Provide the [x, y] coordinate of the cell's center where the given text is located.  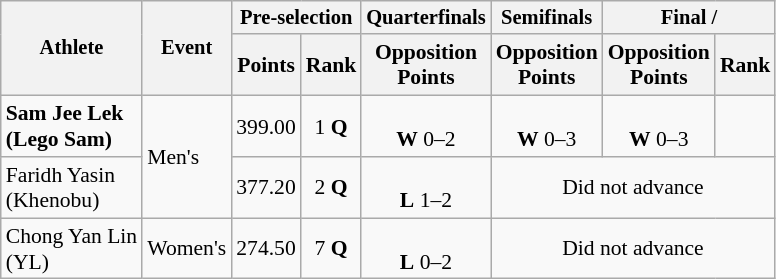
Points [266, 66]
L 1–2 [426, 188]
Pre-selection [296, 18]
Quarterfinals [426, 18]
Final / [690, 18]
Chong Yan Lin(YL) [72, 248]
399.00 [266, 126]
377.20 [266, 188]
Athlete [72, 48]
Event [186, 48]
Men's [186, 157]
L 0–2 [426, 248]
Women's [186, 248]
2 Q [332, 188]
1 Q [332, 126]
W 0–2 [426, 126]
274.50 [266, 248]
Sam Jee Lek(Lego Sam) [72, 126]
Faridh Yasin(Khenobu) [72, 188]
Semifinals [547, 18]
7 Q [332, 248]
